Provide the [X, Y] coordinate of the cell's center where the given text is located.  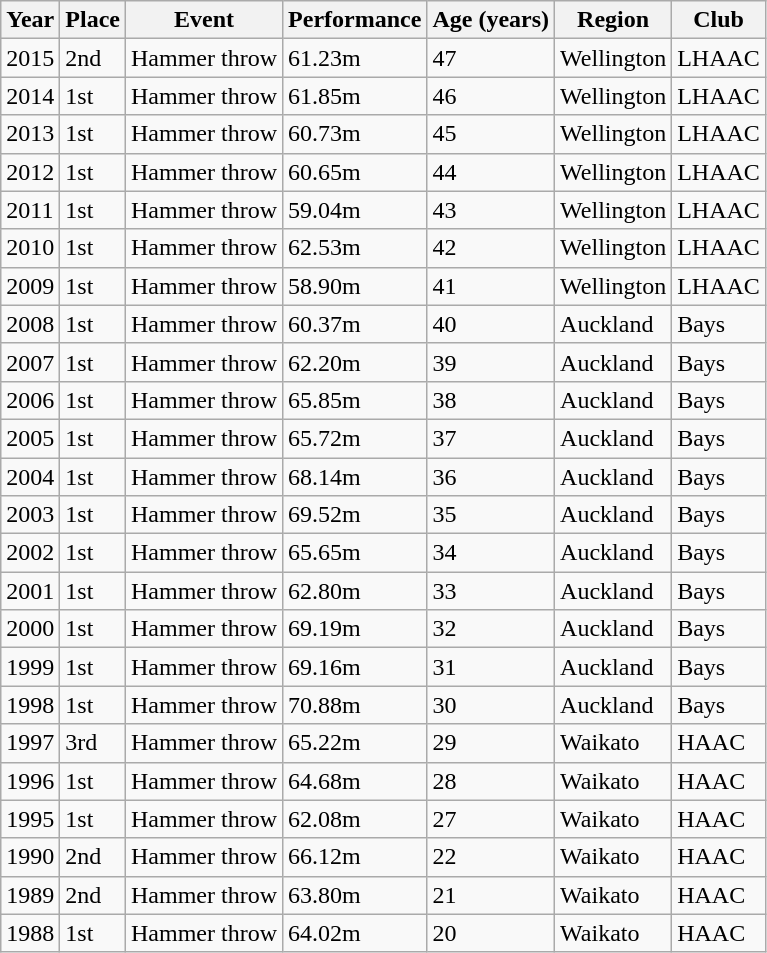
1995 [30, 819]
70.88m [355, 705]
44 [491, 172]
2005 [30, 438]
22 [491, 857]
2003 [30, 515]
Event [204, 20]
1999 [30, 667]
28 [491, 781]
33 [491, 591]
1990 [30, 857]
62.08m [355, 819]
3rd [93, 743]
2004 [30, 477]
Year [30, 20]
41 [491, 286]
2015 [30, 58]
60.37m [355, 324]
2009 [30, 286]
Place [93, 20]
31 [491, 667]
65.72m [355, 438]
2008 [30, 324]
64.68m [355, 781]
69.19m [355, 629]
1998 [30, 705]
62.80m [355, 591]
1988 [30, 933]
2007 [30, 362]
69.52m [355, 515]
46 [491, 96]
64.02m [355, 933]
2000 [30, 629]
2014 [30, 96]
1996 [30, 781]
2011 [30, 210]
27 [491, 819]
1997 [30, 743]
2012 [30, 172]
59.04m [355, 210]
Region [614, 20]
69.16m [355, 667]
60.65m [355, 172]
61.85m [355, 96]
35 [491, 515]
32 [491, 629]
20 [491, 933]
2002 [30, 553]
Club [719, 20]
47 [491, 58]
2013 [30, 134]
30 [491, 705]
39 [491, 362]
2010 [30, 248]
Performance [355, 20]
2001 [30, 591]
45 [491, 134]
29 [491, 743]
40 [491, 324]
38 [491, 400]
60.73m [355, 134]
34 [491, 553]
62.20m [355, 362]
58.90m [355, 286]
68.14m [355, 477]
1989 [30, 895]
61.23m [355, 58]
65.65m [355, 553]
21 [491, 895]
65.22m [355, 743]
37 [491, 438]
63.80m [355, 895]
66.12m [355, 857]
36 [491, 477]
2006 [30, 400]
65.85m [355, 400]
Age (years) [491, 20]
43 [491, 210]
42 [491, 248]
62.53m [355, 248]
